Scan for the cell matching the given text and deliver its (x, y) coordinate at center. 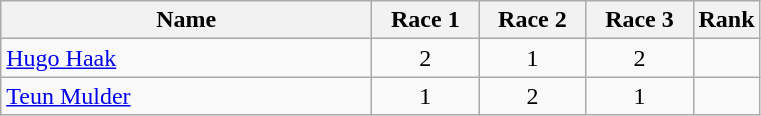
Race 1 (426, 20)
Rank (726, 20)
Name (186, 20)
Teun Mulder (186, 96)
Race 3 (640, 20)
Hugo Haak (186, 58)
Race 2 (532, 20)
